Output the (x, y) coordinate of the center of the cell containing the given text.  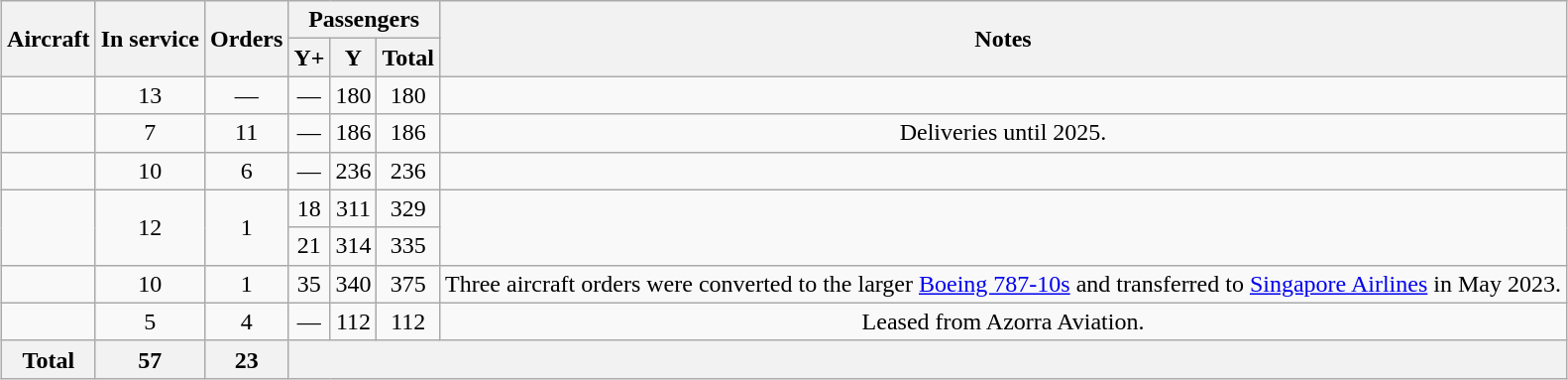
Deliveries until 2025. (1003, 133)
35 (309, 284)
Three aircraft orders were converted to the larger Boeing 787-10s and transferred to Singapore Airlines in May 2023. (1003, 284)
6 (246, 171)
11 (246, 133)
Notes (1003, 39)
7 (150, 133)
375 (408, 284)
21 (309, 246)
13 (150, 95)
Y (353, 58)
57 (150, 359)
12 (150, 227)
Orders (246, 39)
335 (408, 246)
340 (353, 284)
311 (353, 208)
23 (246, 359)
In service (150, 39)
18 (309, 208)
5 (150, 321)
329 (408, 208)
Leased from Azorra Aviation. (1003, 321)
Y+ (309, 58)
314 (353, 246)
Aircraft (50, 39)
4 (246, 321)
Passengers (365, 20)
